Scan for the cell matching the given text and deliver its (x, y) coordinate at center. 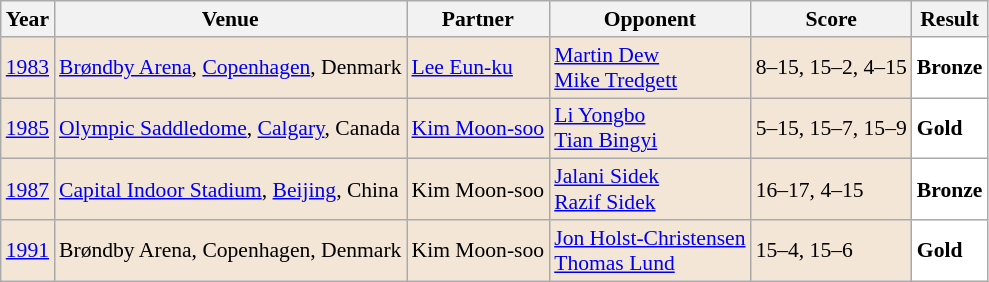
5–15, 15–7, 15–9 (832, 128)
Lee Eun-ku (478, 68)
Li Yongbo Tian Bingyi (650, 128)
8–15, 15–2, 4–15 (832, 68)
1991 (28, 250)
Year (28, 19)
Martin Dew Mike Tredgett (650, 68)
Olympic Saddledome, Calgary, Canada (230, 128)
1985 (28, 128)
Partner (478, 19)
15–4, 15–6 (832, 250)
Result (950, 19)
Score (832, 19)
1987 (28, 190)
Opponent (650, 19)
Capital Indoor Stadium, Beijing, China (230, 190)
1983 (28, 68)
Venue (230, 19)
Jon Holst-Christensen Thomas Lund (650, 250)
16–17, 4–15 (832, 190)
Jalani Sidek Razif Sidek (650, 190)
